Return (x, y) of the center of cell containing provided text 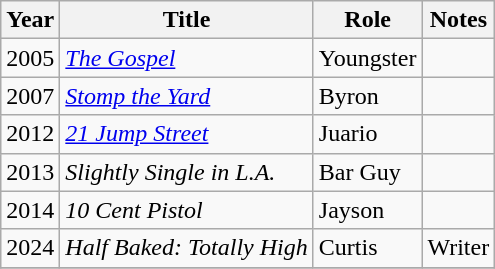
2013 (30, 172)
2007 (30, 96)
2014 (30, 210)
The Gospel (187, 58)
2012 (30, 134)
2024 (30, 248)
Youngster (368, 58)
Bar Guy (368, 172)
Title (187, 20)
Curtis (368, 248)
Jayson (368, 210)
Writer (458, 248)
Half Baked: Totally High (187, 248)
Notes (458, 20)
2005 (30, 58)
Stomp the Yard (187, 96)
Year (30, 20)
10 Cent Pistol (187, 210)
Juario (368, 134)
21 Jump Street (187, 134)
Role (368, 20)
Slightly Single in L.A. (187, 172)
Byron (368, 96)
